Return the [X, Y] coordinate for the center point of the cell that contains the specified text.  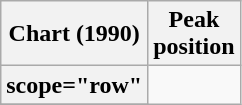
scope="row" [74, 85]
Chart (1990) [74, 34]
Peakposition [194, 34]
